Provide the [x, y] coordinate of the cell's center where the given text is located.  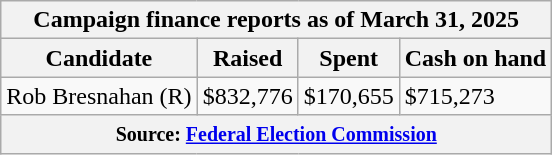
Source: Federal Election Commission [276, 134]
Raised [248, 58]
$170,655 [348, 96]
Cash on hand [475, 58]
Candidate [99, 58]
$715,273 [475, 96]
Campaign finance reports as of March 31, 2025 [276, 20]
Rob Bresnahan (R) [99, 96]
$832,776 [248, 96]
Spent [348, 58]
